Output the (x, y) coordinate of the center of the cell containing the given text.  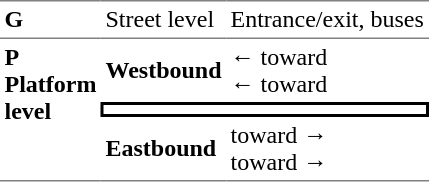
← toward ← toward (327, 70)
Eastbound (164, 149)
G (50, 19)
Street level (164, 19)
Westbound (164, 70)
toward → toward → (327, 149)
P Platform level (50, 110)
Entrance/exit, buses (327, 19)
